Return the [X, Y] coordinate for the center point of the cell that contains the specified text.  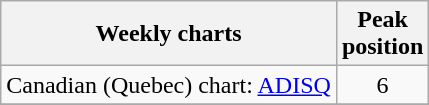
Peakposition [382, 34]
Canadian (Quebec) chart: ADISQ [169, 85]
Weekly charts [169, 34]
6 [382, 85]
